Determine the (x, y) coordinate at the center of the cell enclosing the given text.  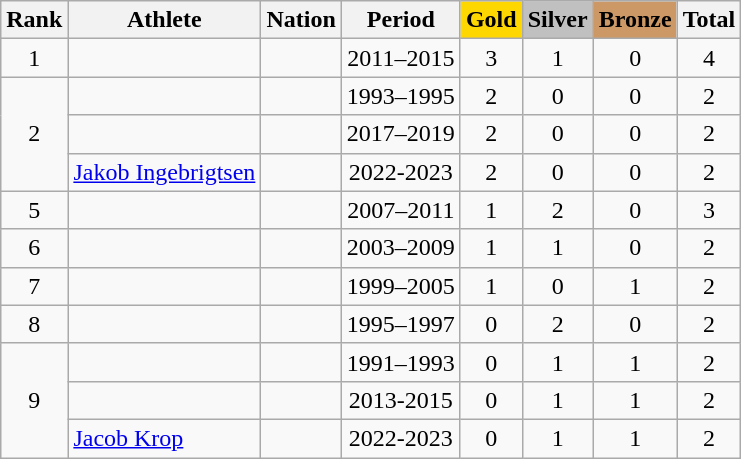
Total (709, 20)
Nation (301, 20)
7 (34, 286)
6 (34, 248)
1999–2005 (400, 286)
2003–2009 (400, 248)
8 (34, 324)
Gold (491, 20)
Jacob Krop (164, 438)
4 (709, 58)
9 (34, 400)
Bronze (635, 20)
Period (400, 20)
2011–2015 (400, 58)
2007–2011 (400, 210)
2013-2015 (400, 400)
Jakob Ingebrigtsen (164, 172)
2017–2019 (400, 134)
5 (34, 210)
Rank (34, 20)
1993–1995 (400, 96)
Silver (558, 20)
1995–1997 (400, 324)
Athlete (164, 20)
1991–1993 (400, 362)
